Locate the cell with the specified text and output its [X, Y] center coordinate. 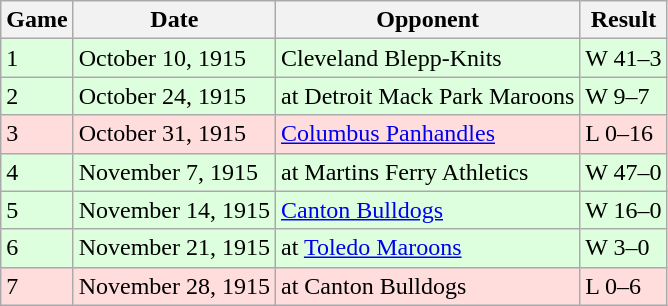
at Detroit Mack Park Maroons [427, 96]
3 [37, 134]
November 28, 1915 [174, 286]
5 [37, 210]
L 0–6 [624, 286]
W 16–0 [624, 210]
W 9–7 [624, 96]
Game [37, 20]
Columbus Panhandles [427, 134]
L 0–16 [624, 134]
October 10, 1915 [174, 58]
1 [37, 58]
Date [174, 20]
November 21, 1915 [174, 248]
2 [37, 96]
Canton Bulldogs [427, 210]
at Toledo Maroons [427, 248]
October 31, 1915 [174, 134]
November 7, 1915 [174, 172]
7 [37, 286]
4 [37, 172]
W 3–0 [624, 248]
Opponent [427, 20]
November 14, 1915 [174, 210]
W 47–0 [624, 172]
at Martins Ferry Athletics [427, 172]
October 24, 1915 [174, 96]
Result [624, 20]
Cleveland Blepp-Knits [427, 58]
6 [37, 248]
W 41–3 [624, 58]
at Canton Bulldogs [427, 286]
